From the cell containing the given text, extract its center point as [X, Y] coordinate. 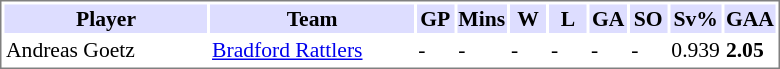
2.05 [750, 50]
Bradford Rattlers [312, 50]
L [568, 18]
GAA [750, 18]
Andreas Goetz [106, 50]
Sv% [696, 18]
Mins [482, 18]
SO [648, 18]
Team [312, 18]
0.939 [696, 50]
W [528, 18]
GA [608, 18]
GP [436, 18]
Player [106, 18]
